Search for the cell housing the specified text and yield its [X, Y] center coordinate. 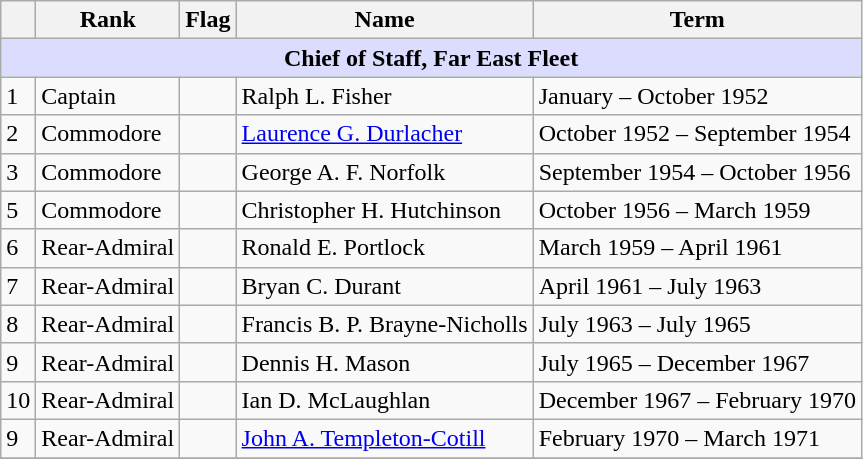
Name [384, 20]
Captain [108, 96]
John A. Templeton-Cotill [384, 438]
3 [18, 172]
8 [18, 324]
George A. F. Norfolk [384, 172]
March 1959 – April 1961 [697, 248]
July 1965 – December 1967 [697, 362]
Bryan C. Durant [384, 286]
Term [697, 20]
April 1961 – July 1963 [697, 286]
October 1952 – September 1954 [697, 134]
Ian D. McLaughlan [384, 400]
January – October 1952 [697, 96]
Ralph L. Fisher [384, 96]
5 [18, 210]
Francis B. P. Brayne-Nicholls [384, 324]
7 [18, 286]
Laurence G. Durlacher [384, 134]
Dennis H. Mason [384, 362]
6 [18, 248]
10 [18, 400]
October 1956 – March 1959 [697, 210]
1 [18, 96]
Ronald E. Portlock [384, 248]
July 1963 – July 1965 [697, 324]
December 1967 – February 1970 [697, 400]
Flag [208, 20]
Rank [108, 20]
2 [18, 134]
February 1970 – March 1971 [697, 438]
Christopher H. Hutchinson [384, 210]
Chief of Staff, Far East Fleet [432, 58]
September 1954 – October 1956 [697, 172]
